Detect which cell encompasses the target text, then output its (X, Y) center coordinate. 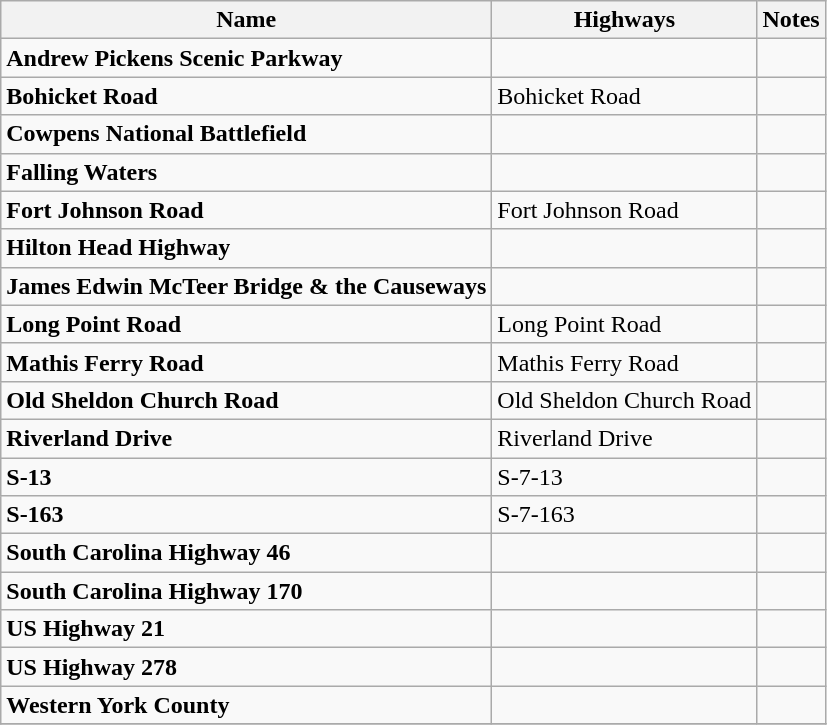
Name (246, 20)
South Carolina Highway 46 (246, 553)
US Highway 21 (246, 629)
Highways (624, 20)
Notes (791, 20)
S-7-163 (624, 515)
Falling Waters (246, 172)
South Carolina Highway 170 (246, 591)
S-163 (246, 515)
Cowpens National Battlefield (246, 134)
Western York County (246, 705)
S-7-13 (624, 477)
James Edwin McTeer Bridge & the Causeways (246, 286)
Andrew Pickens Scenic Parkway (246, 58)
S-13 (246, 477)
Hilton Head Highway (246, 248)
US Highway 278 (246, 667)
